Scan for the cell matching the given text and deliver its [X, Y] coordinate at center. 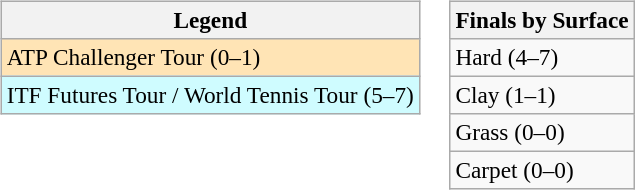
Carpet (0–0) [542, 171]
Grass (0–0) [542, 133]
Hard (4–7) [542, 57]
Clay (1–1) [542, 95]
ATP Challenger Tour (0–1) [210, 57]
Legend [210, 20]
Finals by Surface [542, 20]
ITF Futures Tour / World Tennis Tour (5–7) [210, 95]
